Locate the cell with the specified text and output its (X, Y) center coordinate. 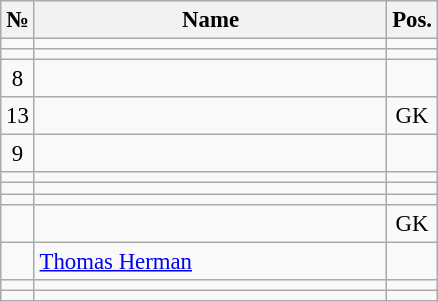
8 (18, 79)
9 (18, 154)
Pos. (412, 20)
Name (210, 20)
13 (18, 116)
№ (18, 20)
Thomas Herman (210, 261)
